Return the (X, Y) coordinate for the center point of the cell that contains the specified text.  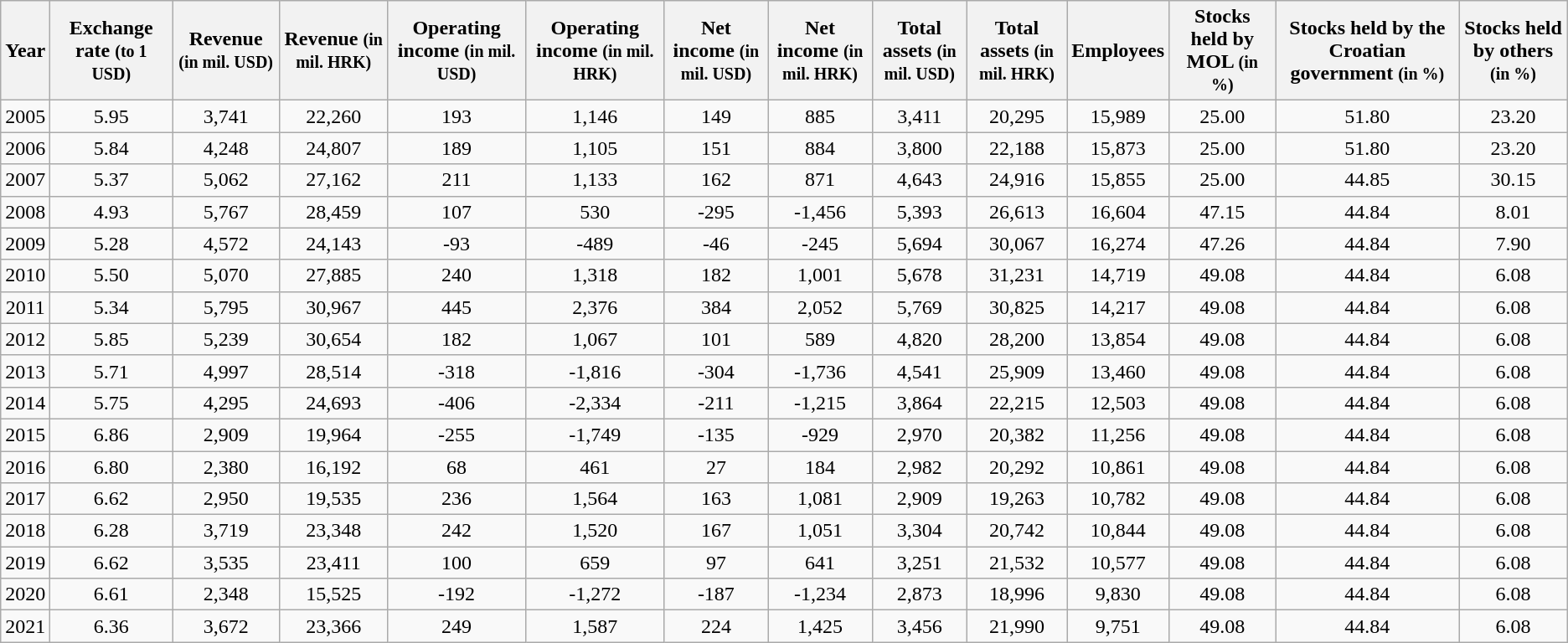
2010 (25, 275)
10,844 (1118, 531)
3,864 (920, 403)
149 (715, 116)
14,217 (1118, 307)
22,215 (1017, 403)
22,260 (333, 116)
-245 (821, 244)
5,795 (226, 307)
3,251 (920, 563)
24,693 (333, 403)
30,967 (333, 307)
3,741 (226, 116)
2,380 (226, 466)
5.37 (111, 180)
19,263 (1017, 499)
-255 (457, 435)
19,964 (333, 435)
589 (821, 339)
5,767 (226, 212)
13,460 (1118, 371)
162 (715, 180)
2,982 (920, 466)
1,425 (821, 626)
5,070 (226, 275)
2009 (25, 244)
2014 (25, 403)
2017 (25, 499)
24,807 (333, 148)
20,742 (1017, 531)
20,295 (1017, 116)
4.93 (111, 212)
151 (715, 148)
5,239 (226, 339)
5.71 (111, 371)
15,525 (333, 594)
27,885 (333, 275)
2012 (25, 339)
9,751 (1118, 626)
Revenue (in mil. USD) (226, 50)
107 (457, 212)
224 (715, 626)
27 (715, 466)
5,393 (920, 212)
2,052 (821, 307)
-135 (715, 435)
15,873 (1118, 148)
2,970 (920, 435)
24,143 (333, 244)
24,916 (1017, 180)
2020 (25, 594)
30,654 (333, 339)
16,604 (1118, 212)
8.01 (1513, 212)
7.90 (1513, 244)
184 (821, 466)
189 (457, 148)
Employees (1118, 50)
44.85 (1367, 180)
Revenue (in mil. HRK) (333, 50)
4,643 (920, 180)
4,997 (226, 371)
68 (457, 466)
885 (821, 116)
Total assets (in mil. HRK) (1017, 50)
-211 (715, 403)
2008 (25, 212)
23,348 (333, 531)
Stocks held by others (in %) (1513, 50)
Total assets (in mil. USD) (920, 50)
Year (25, 50)
18,996 (1017, 594)
2013 (25, 371)
47.15 (1223, 212)
-1,816 (595, 371)
1,133 (595, 180)
236 (457, 499)
5,769 (920, 307)
384 (715, 307)
2015 (25, 435)
461 (595, 466)
240 (457, 275)
22,188 (1017, 148)
23,366 (333, 626)
2019 (25, 563)
5.34 (111, 307)
5,062 (226, 180)
3,672 (226, 626)
2018 (25, 531)
Net income (in mil. HRK) (821, 50)
47.26 (1223, 244)
26,613 (1017, 212)
-304 (715, 371)
10,782 (1118, 499)
2,376 (595, 307)
Stocks held by the Croatian government (in %) (1367, 50)
1,001 (821, 275)
242 (457, 531)
10,577 (1118, 563)
1,081 (821, 499)
1,318 (595, 275)
2011 (25, 307)
4,248 (226, 148)
2,348 (226, 594)
659 (595, 563)
Stocks held by MOL (in %) (1223, 50)
28,459 (333, 212)
3,411 (920, 116)
12,503 (1118, 403)
445 (457, 307)
-318 (457, 371)
4,572 (226, 244)
641 (821, 563)
97 (715, 563)
530 (595, 212)
Exchange rate (to 1 USD) (111, 50)
-929 (821, 435)
1,051 (821, 531)
871 (821, 180)
5.84 (111, 148)
16,274 (1118, 244)
884 (821, 148)
Operating income (in mil. USD) (457, 50)
-46 (715, 244)
-1,749 (595, 435)
-1,215 (821, 403)
-1,456 (821, 212)
2,873 (920, 594)
-192 (457, 594)
4,541 (920, 371)
20,382 (1017, 435)
Net income (in mil. USD) (715, 50)
21,990 (1017, 626)
2016 (25, 466)
30.15 (1513, 180)
4,820 (920, 339)
9,830 (1118, 594)
5.28 (111, 244)
100 (457, 563)
3,456 (920, 626)
3,304 (920, 531)
21,532 (1017, 563)
-489 (595, 244)
193 (457, 116)
163 (715, 499)
15,989 (1118, 116)
-93 (457, 244)
-1,272 (595, 594)
1,067 (595, 339)
6.61 (111, 594)
6.36 (111, 626)
14,719 (1118, 275)
-1,234 (821, 594)
6.86 (111, 435)
167 (715, 531)
-406 (457, 403)
10,861 (1118, 466)
25,909 (1017, 371)
2021 (25, 626)
11,256 (1118, 435)
2,950 (226, 499)
1,587 (595, 626)
28,514 (333, 371)
1,146 (595, 116)
1,520 (595, 531)
Operating income (in mil. HRK) (595, 50)
30,067 (1017, 244)
-1,736 (821, 371)
30,825 (1017, 307)
3,719 (226, 531)
-295 (715, 212)
2005 (25, 116)
-187 (715, 594)
20,292 (1017, 466)
1,105 (595, 148)
5.95 (111, 116)
5,678 (920, 275)
3,535 (226, 563)
13,854 (1118, 339)
1,564 (595, 499)
2007 (25, 180)
19,535 (333, 499)
31,231 (1017, 275)
101 (715, 339)
5.75 (111, 403)
16,192 (333, 466)
5.50 (111, 275)
6.80 (111, 466)
15,855 (1118, 180)
5,694 (920, 244)
3,800 (920, 148)
4,295 (226, 403)
23,411 (333, 563)
2006 (25, 148)
249 (457, 626)
-2,334 (595, 403)
211 (457, 180)
6.28 (111, 531)
27,162 (333, 180)
28,200 (1017, 339)
5.85 (111, 339)
